Capture the cell that displays the provided text and extract its [X, Y] central coordinate. 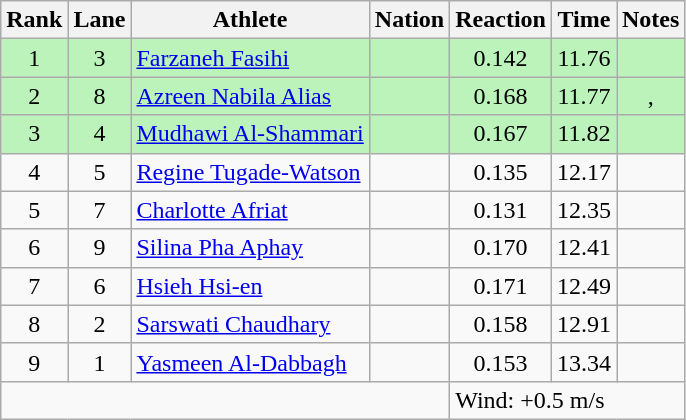
13.34 [584, 362]
Notes [650, 20]
0.153 [501, 362]
Reaction [501, 20]
Azreen Nabila Alias [250, 96]
Mudhawi Al-Shammari [250, 134]
Yasmeen Al-Dabbagh [250, 362]
Athlete [250, 20]
Lane [100, 20]
, [650, 96]
Rank [34, 20]
0.167 [501, 134]
11.77 [584, 96]
12.49 [584, 286]
12.17 [584, 172]
0.131 [501, 210]
Charlotte Afriat [250, 210]
Silina Pha Aphay [250, 248]
0.170 [501, 248]
Hsieh Hsi-en [250, 286]
0.142 [501, 58]
0.171 [501, 286]
Regine Tugade-Watson [250, 172]
Wind: +0.5 m/s [568, 400]
Nation [409, 20]
Farzaneh Fasihi [250, 58]
12.91 [584, 324]
12.35 [584, 210]
0.168 [501, 96]
11.76 [584, 58]
Time [584, 20]
11.82 [584, 134]
12.41 [584, 248]
0.158 [501, 324]
0.135 [501, 172]
Sarswati Chaudhary [250, 324]
